Return the [x, y] coordinate for the center point of the cell that contains the specified text.  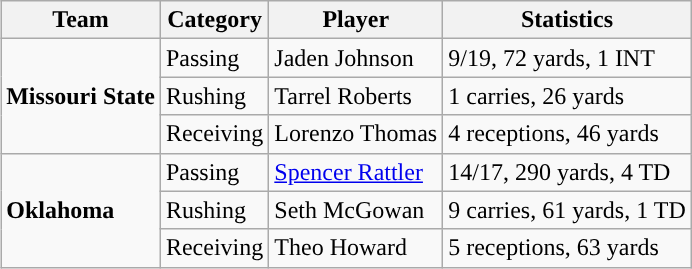
Oklahoma [81, 210]
Lorenzo Thomas [356, 134]
Tarrel Roberts [356, 96]
9/19, 72 yards, 1 INT [568, 58]
14/17, 290 yards, 4 TD [568, 172]
Theo Howard [356, 248]
Missouri State [81, 96]
Category [214, 20]
1 carries, 26 yards [568, 96]
Spencer Rattler [356, 172]
Player [356, 20]
4 receptions, 46 yards [568, 134]
Seth McGowan [356, 210]
Statistics [568, 20]
5 receptions, 63 yards [568, 248]
9 carries, 61 yards, 1 TD [568, 210]
Jaden Johnson [356, 58]
Team [81, 20]
